For the text-containing cell, return its midpoint in [X, Y] coordinate format. 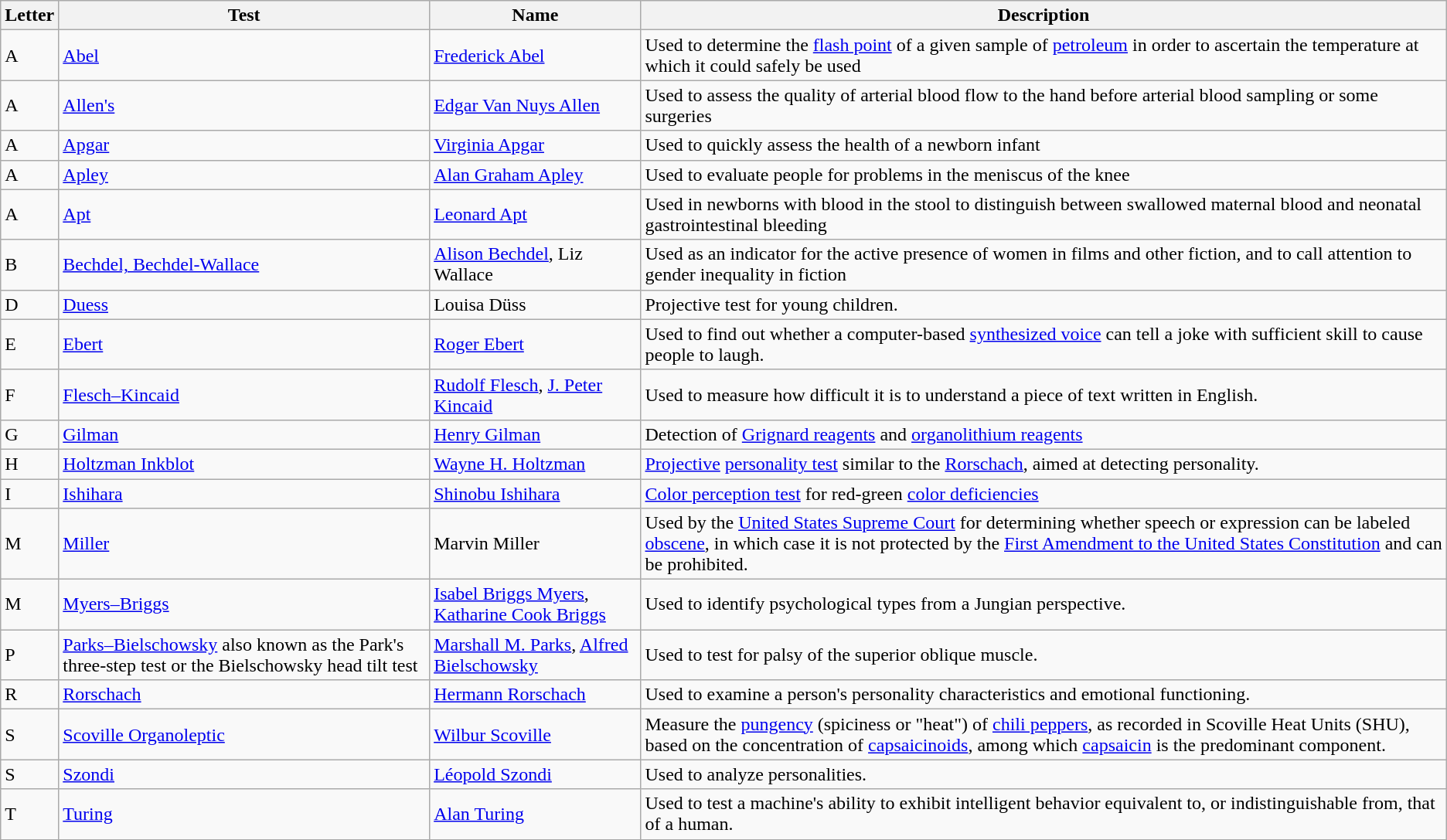
Isabel Briggs Myers, Katharine Cook Briggs [535, 604]
R [29, 695]
Hermann Rorschach [535, 695]
Scoville Organoleptic [244, 734]
Rudolf Flesch, J. Peter Kincaid [535, 394]
Roger Ebert [535, 345]
H [29, 464]
Frederick Abel [535, 56]
Used to quickly assess the health of a newborn infant [1044, 145]
Leonard Apt [535, 215]
Louisa Düss [535, 304]
Ishihara [244, 494]
Gilman [244, 434]
Flesch–Kincaid [244, 394]
Color perception test for red-green color deficiencies [1044, 494]
Letter [29, 15]
Used to examine a person's personality characteristics and emotional functioning. [1044, 695]
Used to analyze personalities. [1044, 774]
Detection of Grignard reagents and organolithium reagents [1044, 434]
Duess [244, 304]
Name [535, 15]
E [29, 345]
F [29, 394]
Used as an indicator for the active presence of women in films and other fiction, and to call attention to gender inequality in fiction [1044, 264]
Marvin Miller [535, 544]
Used to measure how difficult it is to understand a piece of text written in English. [1044, 394]
Description [1044, 15]
Test [244, 15]
Myers–Briggs [244, 604]
Shinobu Ishihara [535, 494]
Apley [244, 175]
Projective personality test similar to the Rorschach, aimed at detecting personality. [1044, 464]
Miller [244, 544]
Marshall M. Parks, Alfred Bielschowsky [535, 655]
Henry Gilman [535, 434]
Used to test for palsy of the superior oblique muscle. [1044, 655]
Ebert [244, 345]
Used to test a machine's ability to exhibit intelligent behavior equivalent to, or indistinguishable from, that of a human. [1044, 814]
Wilbur Scoville [535, 734]
T [29, 814]
Turing [244, 814]
Wayne H. Holtzman [535, 464]
G [29, 434]
I [29, 494]
Apt [244, 215]
Used to find out whether a computer-based synthesized voice can tell a joke with sufficient skill to cause people to laugh. [1044, 345]
Used to evaluate people for problems in the meniscus of the knee [1044, 175]
Bechdel, Bechdel-Wallace [244, 264]
Projective test for young children. [1044, 304]
Apgar [244, 145]
Szondi [244, 774]
Holtzman Inkblot [244, 464]
Alan Graham Apley [535, 175]
Abel [244, 56]
Used in newborns with blood in the stool to distinguish between swallowed maternal blood and neonatal gastrointestinal bleeding [1044, 215]
Used to determine the flash point of a given sample of petroleum in order to ascertain the temperature at which it could safely be used [1044, 56]
Alison Bechdel, Liz Wallace [535, 264]
Allen's [244, 105]
Edgar Van Nuys Allen [535, 105]
Used to assess the quality of arterial blood flow to the hand before arterial blood sampling or some surgeries [1044, 105]
Virginia Apgar [535, 145]
Léopold Szondi [535, 774]
Parks–Bielschowsky also known as the Park's three-step test or the Bielschowsky head tilt test [244, 655]
P [29, 655]
Rorschach [244, 695]
Alan Turing [535, 814]
B [29, 264]
Used to identify psychological types from a Jungian perspective. [1044, 604]
D [29, 304]
